Return the [x, y] coordinate for the center point of the cell that contains the specified text.  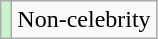
Non-celebrity [84, 20]
